Provide the (x, y) coordinate of the cell's center where the given text is located.  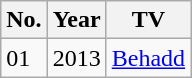
Behadd (148, 58)
Year (76, 20)
TV (148, 20)
01 (24, 58)
No. (24, 20)
2013 (76, 58)
